Identify which cell holds the provided text, then report its [X, Y] central coordinate. 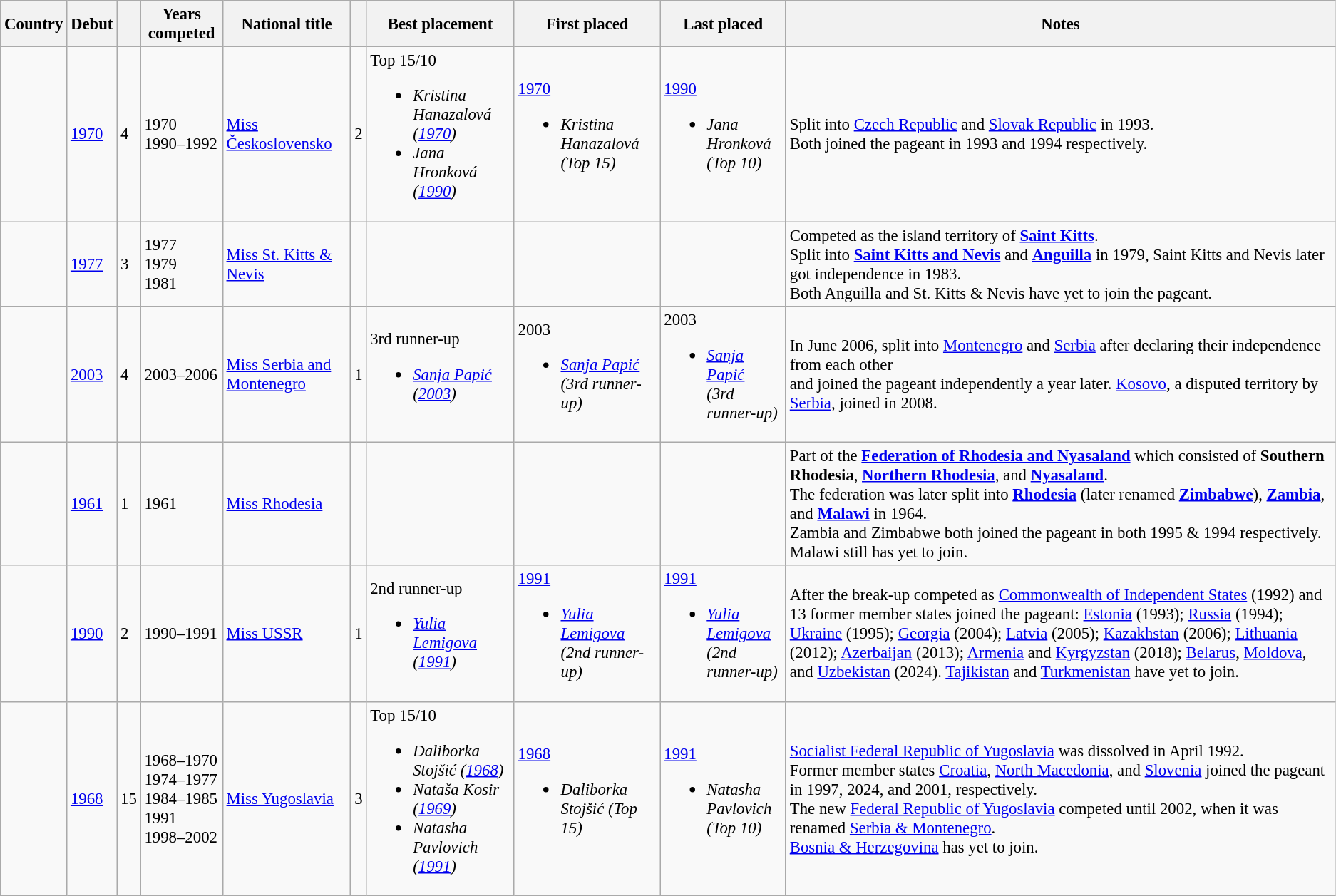
Best placement [441, 24]
Debut [92, 24]
1968–19701974–19771984–198519911998–2002 [181, 798]
National title [287, 24]
1968Daliborka Stojšić (Top 15) [587, 798]
1990 [92, 633]
Top 15/10Kristina Hanazalová (1970)Jana Hronková (1990) [441, 134]
2003–2006 [181, 374]
Miss USSR [287, 633]
15 [128, 798]
1970 [92, 134]
1977 [92, 264]
1991Natasha Pavlovich(Top 10) [723, 798]
3rd runner-upSanja Papić (2003) [441, 374]
Last placed [723, 24]
Notes [1060, 24]
1970Kristina Hanazalová(Top 15) [587, 134]
1968 [92, 798]
2003 [92, 374]
Years competed [181, 24]
197719791981 [181, 264]
Miss Yugoslavia [287, 798]
1990Jana Hronková(Top 10) [723, 134]
First placed [587, 24]
Miss St. Kitts & Nevis [287, 264]
Top 15/10Daliborka Stojšić (1968)Nataša Kosir (1969)Natasha Pavlovich (1991) [441, 798]
19701990–1992 [181, 134]
Miss Československo [287, 134]
Miss Serbia and Montenegro [287, 374]
1990–1991 [181, 633]
Country [34, 24]
Miss Rhodesia [287, 503]
2nd runner-upYulia Lemigova (1991) [441, 633]
Split into Czech Republic and Slovak Republic in 1993.Both joined the pageant in 1993 and 1994 respectively. [1060, 134]
